For the text-containing cell, return its midpoint in (X, Y) coordinate format. 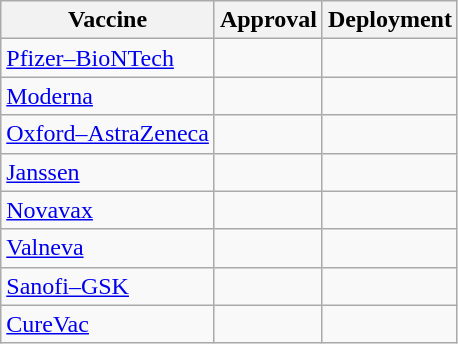
Valneva (108, 248)
Pfizer–BioNTech (108, 58)
Deployment (390, 20)
Novavax (108, 210)
Sanofi–GSK (108, 286)
Moderna (108, 96)
Janssen (108, 172)
Approval (268, 20)
CureVac (108, 324)
Oxford–AstraZeneca (108, 134)
Vaccine (108, 20)
